Search for the cell housing the specified text and yield its (x, y) center coordinate. 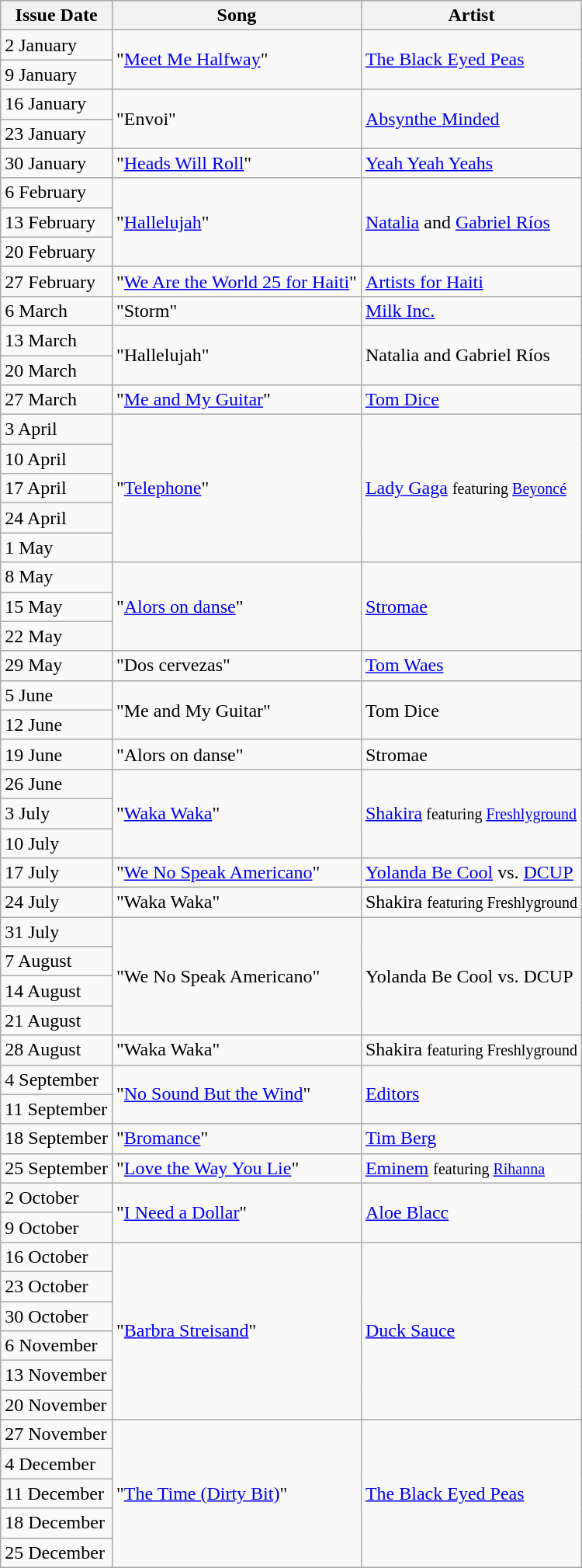
15 May (57, 607)
21 August (57, 1020)
23 October (57, 1286)
"Dos cervezas" (236, 666)
19 June (57, 754)
Duck Sauce (471, 1330)
Milk Inc. (471, 311)
9 October (57, 1227)
"Love the Way You Lie" (236, 1168)
11 December (57, 1493)
18 September (57, 1139)
27 March (57, 400)
30 October (57, 1316)
28 August (57, 1050)
20 February (57, 252)
25 September (57, 1168)
30 January (57, 163)
"We Are the World 25 for Haiti" (236, 281)
17 April (57, 488)
23 January (57, 134)
Eminem featuring Rihanna (471, 1168)
11 September (57, 1109)
3 April (57, 429)
"Heads Will Roll" (236, 163)
31 July (57, 932)
9 January (57, 75)
Artist (471, 16)
"Storm" (236, 311)
3 July (57, 813)
16 January (57, 104)
10 April (57, 459)
Song (236, 16)
5 June (57, 695)
13 March (57, 340)
"I Need a Dollar" (236, 1212)
17 July (57, 873)
6 November (57, 1346)
20 November (57, 1405)
24 July (57, 902)
26 June (57, 784)
Aloe Blacc (471, 1212)
"Telephone" (236, 488)
24 April (57, 518)
4 September (57, 1080)
13 November (57, 1375)
Editors (471, 1094)
6 March (57, 311)
6 February (57, 193)
20 March (57, 370)
"Meet Me Halfway" (236, 60)
"The Time (Dirty Bit)" (236, 1493)
18 December (57, 1523)
Absynthe Minded (471, 119)
"Envoi" (236, 119)
"Barbra Streisand" (236, 1330)
22 May (57, 636)
4 December (57, 1464)
Lady Gaga featuring Beyoncé (471, 488)
7 August (57, 961)
Artists for Haiti (471, 281)
16 October (57, 1257)
"No Sound But the Wind" (236, 1094)
14 August (57, 991)
2 October (57, 1198)
8 May (57, 577)
27 November (57, 1434)
12 June (57, 725)
10 July (57, 843)
2 January (57, 45)
Issue Date (57, 16)
Tom Waes (471, 666)
13 February (57, 222)
27 February (57, 281)
Tim Berg (471, 1139)
Yeah Yeah Yeahs (471, 163)
25 December (57, 1552)
1 May (57, 548)
"Bromance" (236, 1139)
29 May (57, 666)
